Provide the (x, y) coordinate of the cell's center where the given text is located.  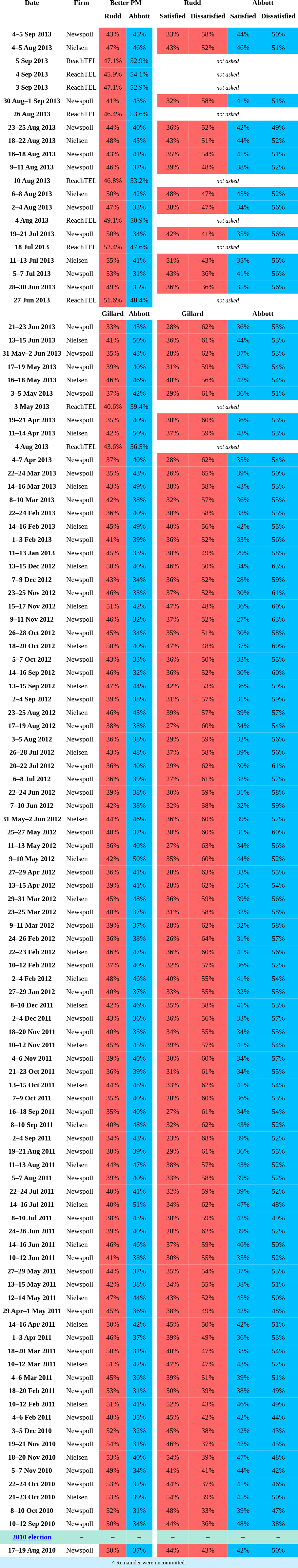
4–6 Mar 2011 (32, 1377)
10–12 Feb 2011 (32, 1404)
8–10 Dec 2011 (32, 1005)
8–10 Mar 2013 (32, 500)
52.4% (113, 247)
23% (173, 1138)
12–14 May 2011 (32, 1298)
11–13 Jul 2013 (32, 260)
4–6 Nov 2011 (32, 1058)
47.6% (139, 247)
16–18 May 2013 (32, 380)
11–14 Apr 2013 (32, 433)
11–13 Aug 2011 (32, 1164)
19–21 Jul 2013 (32, 234)
9–10 May 2012 (32, 859)
31 May–2 Jun 2013 (32, 353)
22–24 Jun 2012 (32, 792)
24–26 Jun 2011 (32, 1231)
16–18 Sep 2011 (32, 1111)
4–5 Aug 2013 (32, 47)
22–23 Feb 2012 (32, 952)
8–10 Jul 2011 (32, 1218)
3 May 2013 (32, 407)
23–25 Nov 2012 (32, 593)
Rudd (113, 16)
49.1% (113, 220)
13–15 Apr 2012 (32, 885)
50.9% (139, 220)
1–3 Feb 2013 (32, 540)
22–24 Mar 2013 (32, 473)
17–19 Aug 2010 (32, 1550)
54.1% (139, 74)
68% (208, 1138)
51.6% (113, 300)
2–4 Feb 2012 (32, 979)
14–16 Sep 2012 (32, 673)
21–23 Oct 2010 (32, 1497)
2–4 Sep 2011 (32, 1138)
13–15 Sep 2012 (32, 686)
3–5 May 2013 (32, 393)
17–19 Aug 2012 (32, 726)
7–9 Oct 2011 (32, 1098)
3 Sep 2013 (32, 87)
2–4 Sep 2012 (32, 699)
15–17 Nov 2012 (32, 606)
65% (208, 473)
4–6 Feb 2011 (32, 1417)
40.6% (113, 407)
14–16 Feb 2013 (32, 526)
10–12 Nov 2011 (32, 1045)
14–16 Apr 2011 (32, 1324)
10–12 Jun 2011 (32, 1258)
2010 election (32, 1537)
18–20 Mar 2011 (32, 1351)
27–29 Jan 2012 (32, 992)
11–13 May 2012 (32, 845)
5–7 Oct 2012 (32, 659)
6–8 Jul 2012 (32, 779)
7–10 Jun 2012 (32, 806)
19–21 Nov 2010 (32, 1444)
53.6% (139, 114)
Dissatisfied (208, 16)
5–7 Nov 2010 (32, 1470)
18–20 Nov 2010 (32, 1457)
13–15 Jun 2013 (32, 340)
23–25 Mar 2012 (32, 912)
23–25 Aug 2012 (32, 713)
18–20 Oct 2012 (32, 646)
13–15 May 2011 (32, 1284)
23–25 Aug 2013 (32, 127)
2–4 Dec 2011 (32, 1018)
29 Apr–1 May 2011 (32, 1311)
20–22 Jul 2012 (32, 766)
13–15 Dec 2012 (32, 566)
5 Sep 2013 (32, 61)
^ Remainder were uncommitted. (149, 1562)
10–12 Feb 2012 (32, 965)
27–29 May 2011 (32, 1271)
59.4% (139, 407)
10–12 Sep 2010 (32, 1524)
29–31 Mar 2012 (32, 898)
18–22 Aug 2013 (32, 141)
14–16 Jun 2011 (32, 1245)
4–5 Sep 2013 (32, 34)
18–20 Nov 2011 (32, 1032)
4–7 Apr 2013 (32, 460)
45.9% (113, 74)
5–7 Aug 2011 (32, 1178)
3–5 Dec 2010 (32, 1430)
14–16 Jul 2011 (32, 1204)
16–18 Aug 2013 (32, 154)
8–10 Oct 2010 (32, 1511)
21–23 Oct 2011 (32, 1071)
18 Jul 2013 (32, 247)
17–19 May 2013 (32, 366)
13–15 Oct 2011 (32, 1085)
6–8 Aug 2013 (32, 194)
22–24 Jul 2011 (32, 1191)
26–28 Jul 2012 (32, 752)
28–30 Jun 2013 (32, 287)
2–4 Aug 2013 (32, 207)
4 Sep 2013 (32, 74)
43.6% (113, 447)
21–23 Jun 2013 (32, 327)
11–13 Jan 2013 (32, 553)
19–21 Aug 2011 (32, 1151)
5–7 Jul 2013 (32, 274)
3–5 Aug 2012 (32, 739)
25–27 May 2012 (32, 832)
46.4% (113, 114)
10 Aug 2013 (32, 181)
9–11 Aug 2013 (32, 167)
14–16 Mar 2013 (32, 486)
26 Aug 2013 (32, 114)
64% (208, 939)
9–11 Nov 2012 (32, 619)
31 May–2 Jun 2012 (32, 819)
24–26 Feb 2012 (32, 939)
53.2% (139, 181)
27 Jun 2013 (32, 300)
26–28 Oct 2012 (32, 632)
22–24 Feb 2013 (32, 513)
19–21 Apr 2013 (32, 420)
8–10 Sep 2011 (32, 1125)
1–3 Apr 2011 (32, 1337)
18–20 Feb 2011 (32, 1391)
27–29 Apr 2012 (32, 872)
30 Aug–1 Sep 2013 (32, 100)
56.5% (139, 447)
7–9 Dec 2012 (32, 579)
9–11 Mar 2012 (32, 925)
22–24 Oct 2010 (32, 1484)
46.8% (113, 181)
48.4% (139, 300)
10–12 Mar 2011 (32, 1364)
